Scan for the cell matching the given text and deliver its (x, y) coordinate at center. 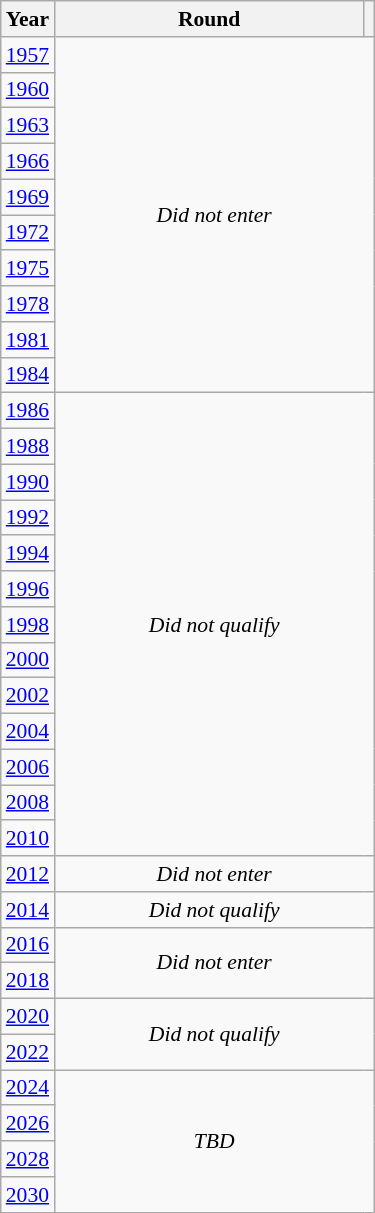
1969 (28, 197)
1978 (28, 304)
1998 (28, 625)
1996 (28, 589)
Year (28, 19)
2008 (28, 803)
TBD (214, 1141)
2002 (28, 696)
2024 (28, 1088)
2012 (28, 874)
2020 (28, 1017)
1990 (28, 482)
2022 (28, 1052)
1992 (28, 518)
2028 (28, 1159)
2016 (28, 945)
2014 (28, 910)
1984 (28, 375)
2030 (28, 1195)
2004 (28, 732)
2018 (28, 981)
1981 (28, 340)
2006 (28, 767)
1986 (28, 411)
2010 (28, 839)
1994 (28, 554)
1963 (28, 126)
2026 (28, 1124)
1988 (28, 447)
1975 (28, 269)
1966 (28, 162)
1972 (28, 233)
2000 (28, 660)
1960 (28, 90)
Round (209, 19)
1957 (28, 55)
